Capture the cell that displays the provided text and extract its (x, y) central coordinate. 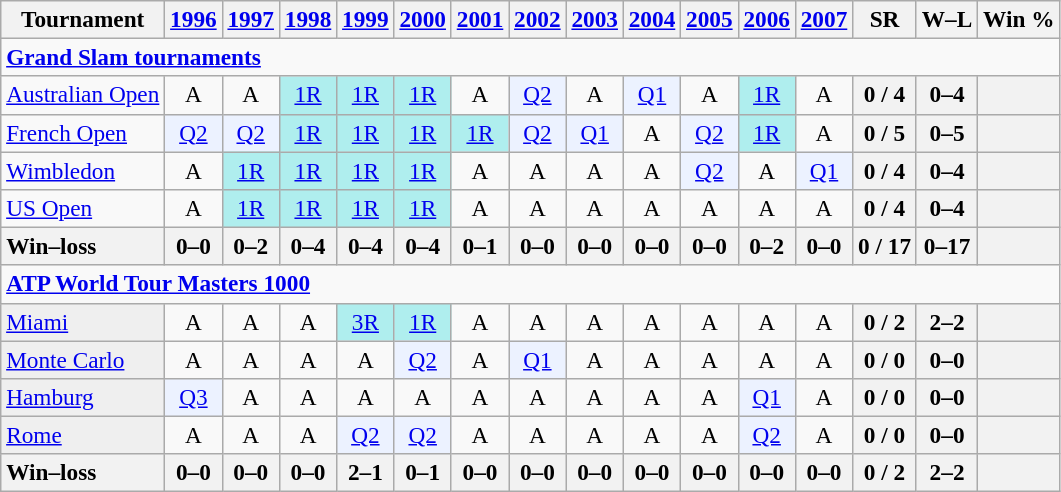
Win % (1019, 19)
2006 (766, 19)
W–L (946, 19)
1999 (366, 19)
2003 (594, 19)
1996 (194, 19)
0–5 (946, 133)
1998 (308, 19)
0 / 17 (885, 246)
3R (366, 322)
2005 (710, 19)
Miami (83, 322)
Rome (83, 435)
ATP World Tour Masters 1000 (530, 284)
2001 (480, 19)
1997 (250, 19)
Australian Open (83, 95)
French Open (83, 133)
SR (885, 19)
2002 (538, 19)
Monte Carlo (83, 359)
US Open (83, 208)
Tournament (83, 19)
0–17 (946, 246)
Q3 (194, 397)
2–1 (366, 473)
Hamburg (83, 397)
2007 (824, 19)
0 / 5 (885, 133)
Wimbledon (83, 170)
Grand Slam tournaments (530, 57)
2004 (652, 19)
2000 (422, 19)
